Identify which cell holds the provided text, then report its (X, Y) central coordinate. 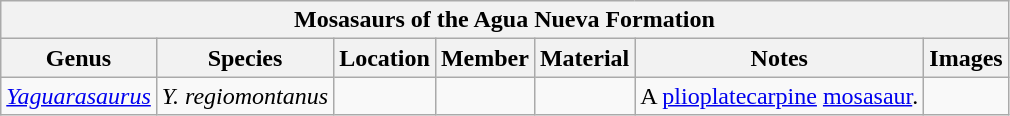
Images (966, 58)
Location (385, 58)
Genus (79, 58)
Notes (780, 58)
Member (484, 58)
Mosasaurs of the Agua Nueva Formation (504, 20)
Material (584, 58)
Yaguarasaurus (79, 96)
A plioplatecarpine mosasaur. (780, 96)
Y. regiomontanus (244, 96)
Species (244, 58)
